Search for the cell housing the specified text and yield its (x, y) center coordinate. 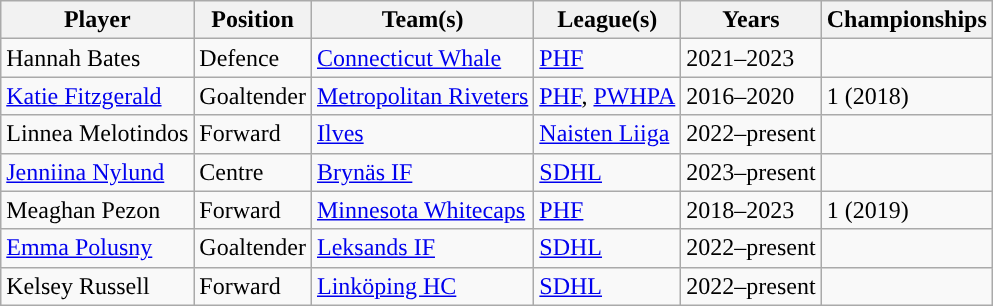
2016–2020 (751, 96)
Linnea Melotindos (98, 134)
Years (751, 20)
2018–2023 (751, 210)
Naisten Liiga (608, 134)
Jenniina Nylund (98, 172)
Hannah Bates (98, 58)
Connecticut Whale (422, 58)
Brynäs IF (422, 172)
2023–present (751, 172)
Meaghan Pezon (98, 210)
Championships (906, 20)
Metropolitan Riveters (422, 96)
1 (2019) (906, 210)
Emma Polusny (98, 248)
1 (2018) (906, 96)
Linköping HC (422, 286)
Position (253, 20)
League(s) (608, 20)
Defence (253, 58)
2021–2023 (751, 58)
Centre (253, 172)
Minnesota Whitecaps (422, 210)
Leksands IF (422, 248)
PHF, PWHPA (608, 96)
Katie Fitzgerald (98, 96)
Team(s) (422, 20)
Ilves (422, 134)
Player (98, 20)
Kelsey Russell (98, 286)
